Provide the (X, Y) coordinate of the cell's center where the given text is located.  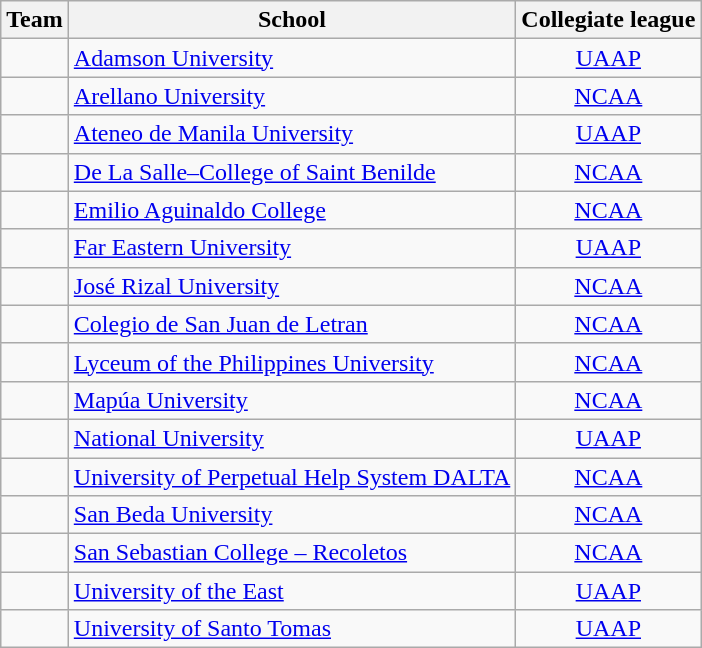
San Sebastian College – Recoletos (292, 553)
Team (35, 20)
University of Santo Tomas (292, 629)
University of the East (292, 591)
De La Salle–College of Saint Benilde (292, 172)
José Rizal University (292, 286)
Emilio Aguinaldo College (292, 210)
Mapúa University (292, 400)
School (292, 20)
Adamson University (292, 58)
Ateneo de Manila University (292, 134)
National University (292, 438)
Far Eastern University (292, 248)
Colegio de San Juan de Letran (292, 324)
San Beda University (292, 515)
Lyceum of the Philippines University (292, 362)
Arellano University (292, 96)
University of Perpetual Help System DALTA (292, 477)
Collegiate league (608, 20)
